Detect which cell encompasses the target text, then output its [x, y] center coordinate. 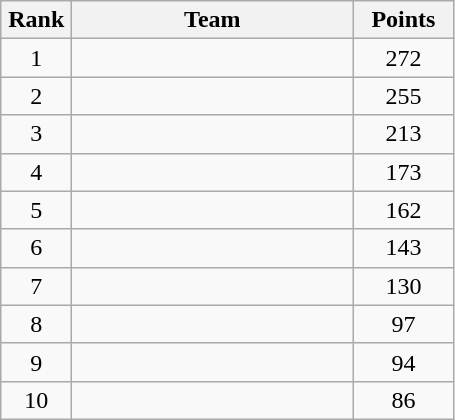
94 [404, 362]
86 [404, 400]
272 [404, 58]
Rank [36, 20]
7 [36, 286]
162 [404, 210]
255 [404, 96]
173 [404, 172]
97 [404, 324]
Team [212, 20]
2 [36, 96]
6 [36, 248]
143 [404, 248]
10 [36, 400]
1 [36, 58]
4 [36, 172]
3 [36, 134]
213 [404, 134]
130 [404, 286]
8 [36, 324]
9 [36, 362]
Points [404, 20]
5 [36, 210]
